Pinpoint the cell where the given text exists, returning its [X, Y] midpoint coordinate. 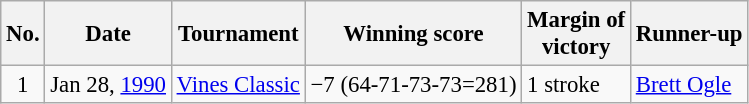
1 [23, 85]
Margin ofvictory [576, 34]
Date [108, 34]
Vines Classic [238, 85]
Tournament [238, 34]
No. [23, 34]
Winning score [414, 34]
Brett Ogle [688, 85]
Jan 28, 1990 [108, 85]
1 stroke [576, 85]
−7 (64-71-73-73=281) [414, 85]
Runner-up [688, 34]
